For the text-containing cell, return its midpoint in [X, Y] coordinate format. 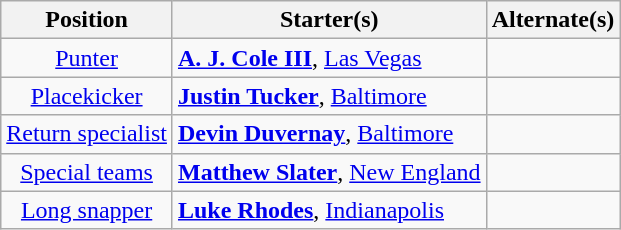
Return specialist [87, 134]
Position [87, 20]
A. J. Cole III, Las Vegas [329, 58]
Luke Rhodes, Indianapolis [329, 210]
Placekicker [87, 96]
Starter(s) [329, 20]
Punter [87, 58]
Matthew Slater, New England [329, 172]
Devin Duvernay, Baltimore [329, 134]
Justin Tucker, Baltimore [329, 96]
Alternate(s) [553, 20]
Special teams [87, 172]
Long snapper [87, 210]
